Return the (x, y) coordinate for the center point of the cell that contains the specified text.  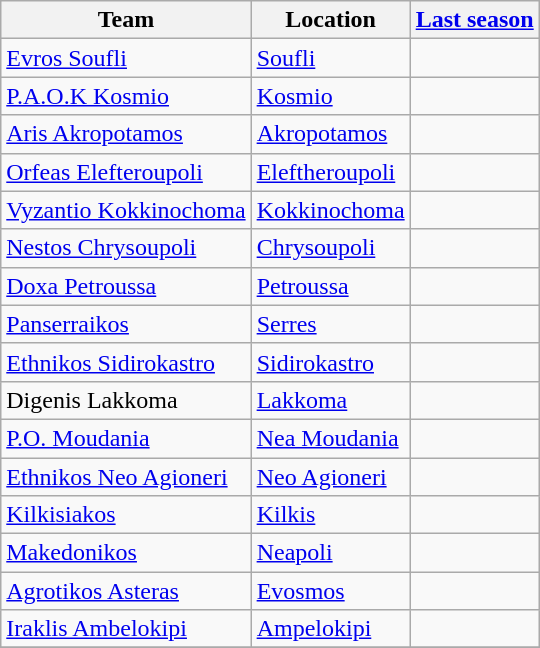
Kilkisiakos (126, 515)
Soufli (330, 58)
Location (330, 20)
Aris Akropotamos (126, 134)
Digenis Lakkoma (126, 400)
P.O. Moudania (126, 438)
Akropotamos (330, 134)
Kilkis (330, 515)
Eleftheroupoli (330, 172)
Last season (474, 20)
Nestos Chrysoupoli (126, 248)
Nea Moudania (330, 438)
Sidirokastro (330, 362)
Agrotikos Asteras (126, 591)
Evros Soufli (126, 58)
Kosmio (330, 96)
Neapoli (330, 553)
Neo Agioneri (330, 477)
Petroussa (330, 286)
Team (126, 20)
Makedonikos (126, 553)
Vyzantio Kokkinochoma (126, 210)
Ethnikos Neo Agioneri (126, 477)
Orfeas Elefteroupoli (126, 172)
Chrysoupoli (330, 248)
Evosmos (330, 591)
Serres (330, 324)
P.A.O.K Kosmio (126, 96)
Doxa Petroussa (126, 286)
Kokkinochoma (330, 210)
Ethnikos Sidirokastro (126, 362)
Lakkoma (330, 400)
Ampelokipi (330, 629)
Iraklis Ambelokipi (126, 629)
Panserraikos (126, 324)
